Identify which cell holds the provided text, then report its (X, Y) central coordinate. 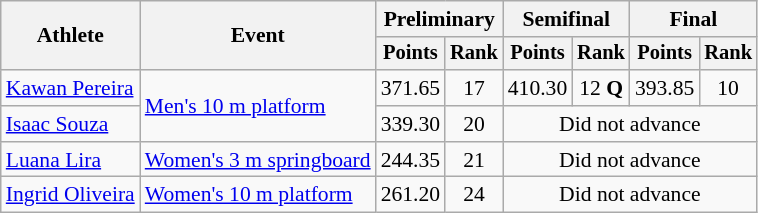
10 (728, 88)
24 (474, 195)
Isaac Souza (70, 124)
Luana Lira (70, 160)
261.20 (410, 195)
244.35 (410, 160)
Athlete (70, 36)
371.65 (410, 88)
Semifinal (566, 19)
Final (694, 19)
12 Q (601, 88)
Event (258, 36)
Preliminary (440, 19)
Women's 10 m platform (258, 195)
Ingrid Oliveira (70, 195)
21 (474, 160)
393.85 (664, 88)
Kawan Pereira (70, 88)
20 (474, 124)
17 (474, 88)
339.30 (410, 124)
Men's 10 m platform (258, 106)
410.30 (538, 88)
Women's 3 m springboard (258, 160)
